Locate the cell with the specified text and output its (x, y) center coordinate. 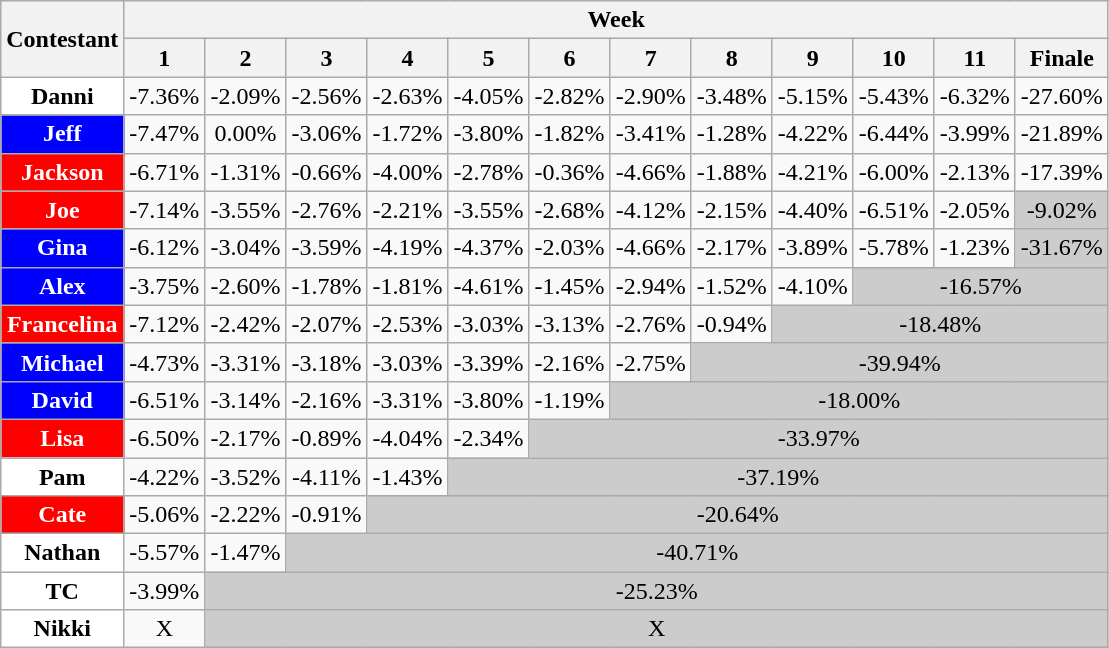
Cate (62, 515)
-3.89% (812, 248)
-2.53% (408, 324)
-37.19% (778, 477)
-2.56% (326, 96)
-2.07% (326, 324)
0.00% (246, 134)
Alex (62, 286)
-4.19% (408, 248)
-31.67% (1062, 248)
-0.66% (326, 172)
David (62, 400)
-5.15% (812, 96)
-2.42% (246, 324)
-18.00% (859, 400)
-3.52% (246, 477)
-6.50% (164, 438)
-33.97% (818, 438)
-39.94% (900, 362)
-18.48% (940, 324)
-2.82% (570, 96)
Francelina (62, 324)
Gina (62, 248)
-3.75% (164, 286)
-2.75% (650, 362)
-3.04% (246, 248)
-0.89% (326, 438)
-4.11% (326, 477)
-2.13% (974, 172)
Jackson (62, 172)
1 (164, 58)
Pam (62, 477)
-2.68% (570, 210)
-2.09% (246, 96)
Week (616, 20)
-3.06% (326, 134)
8 (732, 58)
-27.60% (1062, 96)
-7.36% (164, 96)
-3.39% (488, 362)
-2.34% (488, 438)
-3.18% (326, 362)
-2.78% (488, 172)
-2.63% (408, 96)
-1.43% (408, 477)
Joe (62, 210)
Lisa (62, 438)
-21.89% (1062, 134)
-6.71% (164, 172)
-1.88% (732, 172)
-1.81% (408, 286)
-4.37% (488, 248)
-16.57% (980, 286)
-7.47% (164, 134)
-40.71% (697, 553)
-4.21% (812, 172)
-0.94% (732, 324)
-1.23% (974, 248)
-1.52% (732, 286)
-2.21% (408, 210)
3 (326, 58)
-1.47% (246, 553)
-2.05% (974, 210)
-4.04% (408, 438)
-17.39% (1062, 172)
-1.72% (408, 134)
-2.60% (246, 286)
-2.22% (246, 515)
-4.05% (488, 96)
-1.31% (246, 172)
-7.12% (164, 324)
-3.14% (246, 400)
-4.10% (812, 286)
-6.44% (894, 134)
Jeff (62, 134)
-2.90% (650, 96)
-4.73% (164, 362)
-2.03% (570, 248)
-6.32% (974, 96)
-3.59% (326, 248)
-0.91% (326, 515)
Finale (1062, 58)
-3.13% (570, 324)
-1.78% (326, 286)
-6.12% (164, 248)
6 (570, 58)
-25.23% (657, 591)
TC (62, 591)
-3.48% (732, 96)
2 (246, 58)
-9.02% (1062, 210)
-1.45% (570, 286)
9 (812, 58)
4 (408, 58)
-1.28% (732, 134)
-2.94% (650, 286)
7 (650, 58)
Danni (62, 96)
Michael (62, 362)
-5.57% (164, 553)
Contestant (62, 39)
-6.00% (894, 172)
-4.12% (650, 210)
-4.61% (488, 286)
Nikki (62, 629)
-4.00% (408, 172)
Nathan (62, 553)
-5.06% (164, 515)
-20.64% (738, 515)
-5.78% (894, 248)
-1.19% (570, 400)
-0.36% (570, 172)
-4.40% (812, 210)
-3.41% (650, 134)
-7.14% (164, 210)
11 (974, 58)
-1.82% (570, 134)
-5.43% (894, 96)
-2.15% (732, 210)
10 (894, 58)
5 (488, 58)
